Detect which cell encompasses the target text, then output its (X, Y) center coordinate. 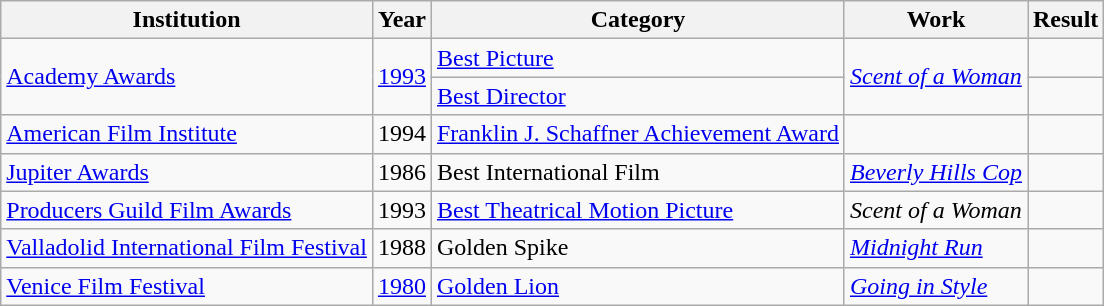
Best Theatrical Motion Picture (638, 210)
Midnight Run (936, 248)
Best Picture (638, 58)
Venice Film Festival (187, 286)
Going in Style (936, 286)
Beverly Hills Cop (936, 172)
Year (402, 20)
1988 (402, 248)
Institution (187, 20)
Franklin J. Schaffner Achievement Award (638, 134)
American Film Institute (187, 134)
Category (638, 20)
Best International Film (638, 172)
Producers Guild Film Awards (187, 210)
1994 (402, 134)
1980 (402, 286)
Best Director (638, 96)
Academy Awards (187, 77)
Valladolid International Film Festival (187, 248)
Golden Lion (638, 286)
Golden Spike (638, 248)
1986 (402, 172)
Result (1066, 20)
Work (936, 20)
Jupiter Awards (187, 172)
